Return the [X, Y] coordinate for the center point of the cell that contains the specified text.  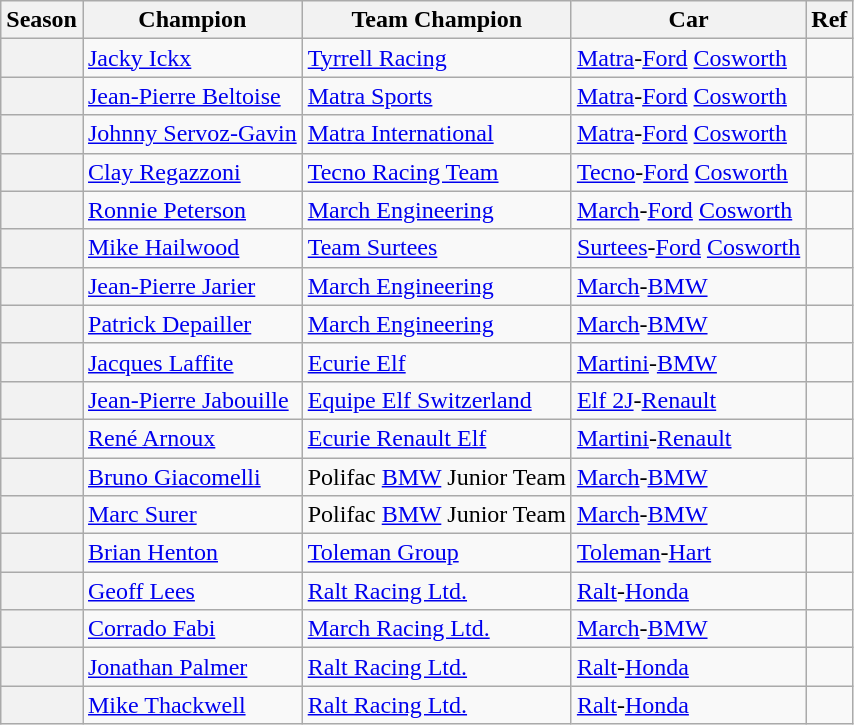
René Arnoux [192, 438]
Toleman Group [436, 553]
Car [688, 20]
Mike Thackwell [192, 705]
Jacky Ickx [192, 58]
Surtees-Ford Cosworth [688, 248]
Marc Surer [192, 515]
Ecurie Renault Elf [436, 438]
Jean-Pierre Beltoise [192, 96]
Martini-Renault [688, 438]
Toleman-Hart [688, 553]
Champion [192, 20]
Johnny Servoz-Gavin [192, 134]
March-Ford Cosworth [688, 210]
Equipe Elf Switzerland [436, 400]
Ecurie Elf [436, 362]
Team Champion [436, 20]
Bruno Giacomelli [192, 477]
Team Surtees [436, 248]
Mike Hailwood [192, 248]
Matra International [436, 134]
Elf 2J-Renault [688, 400]
Geoff Lees [192, 591]
Martini-BMW [688, 362]
Patrick Depailler [192, 324]
Tecno-Ford Cosworth [688, 172]
Ronnie Peterson [192, 210]
Matra Sports [436, 96]
March Racing Ltd. [436, 629]
Corrado Fabi [192, 629]
Jonathan Palmer [192, 667]
Jean-Pierre Jabouille [192, 400]
Ref [830, 20]
Clay Regazzoni [192, 172]
Tyrrell Racing [436, 58]
Season [42, 20]
Brian Henton [192, 553]
Tecno Racing Team [436, 172]
Jean-Pierre Jarier [192, 286]
Jacques Laffite [192, 362]
